Provide the (x, y) coordinate of the cell's center where the given text is located.  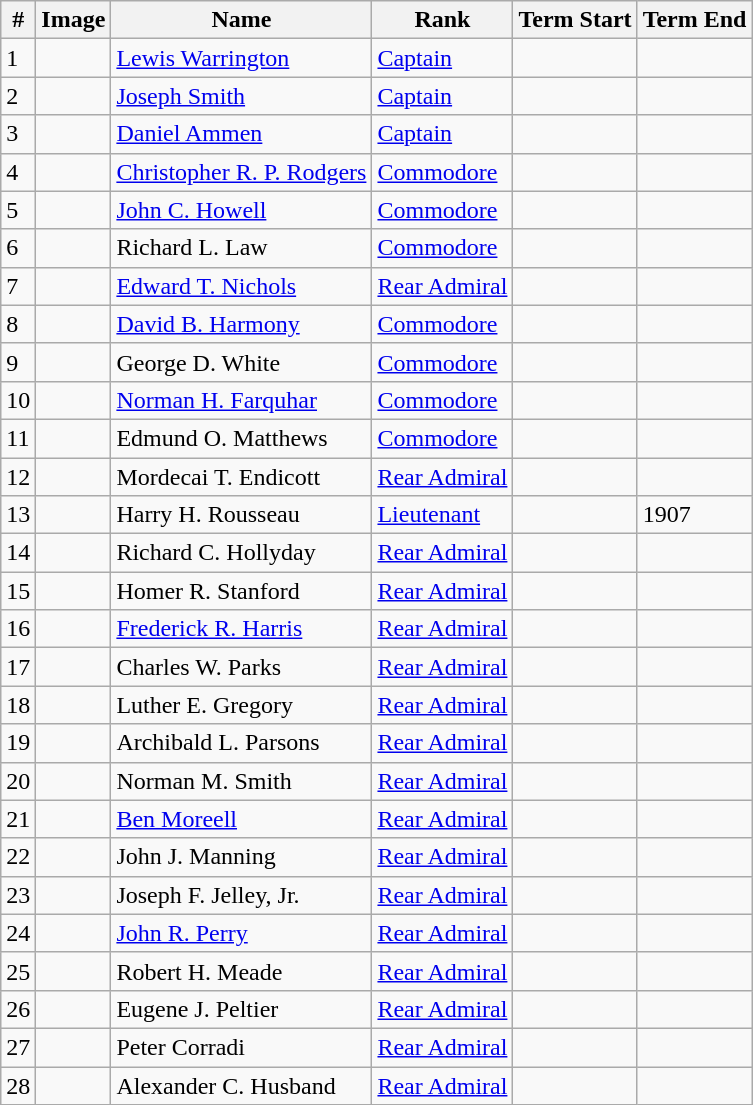
24 (18, 933)
Alexander C. Husband (242, 1085)
16 (18, 629)
Term Start (575, 20)
20 (18, 781)
Christopher R. P. Rodgers (242, 172)
28 (18, 1085)
5 (18, 210)
6 (18, 248)
22 (18, 857)
15 (18, 591)
Harry H. Rousseau (242, 515)
Name (242, 20)
19 (18, 743)
9 (18, 362)
23 (18, 895)
Mordecai T. Endicott (242, 477)
10 (18, 400)
John J. Manning (242, 857)
David B. Harmony (242, 324)
John R. Perry (242, 933)
13 (18, 515)
4 (18, 172)
Joseph Smith (242, 96)
Richard L. Law (242, 248)
Norman M. Smith (242, 781)
14 (18, 553)
Lieutenant (442, 515)
Rank (442, 20)
Homer R. Stanford (242, 591)
Eugene J. Peltier (242, 1009)
2 (18, 96)
Ben Moreell (242, 819)
Robert H. Meade (242, 971)
Term End (694, 20)
Frederick R. Harris (242, 629)
Edmund O. Matthews (242, 438)
Lewis Warrington (242, 58)
3 (18, 134)
25 (18, 971)
Joseph F. Jelley, Jr. (242, 895)
Luther E. Gregory (242, 705)
George D. White (242, 362)
Edward T. Nichols (242, 286)
1907 (694, 515)
12 (18, 477)
1 (18, 58)
17 (18, 667)
Richard C. Hollyday (242, 553)
26 (18, 1009)
# (18, 20)
Norman H. Farquhar (242, 400)
21 (18, 819)
8 (18, 324)
Charles W. Parks (242, 667)
18 (18, 705)
Image (74, 20)
John C. Howell (242, 210)
Peter Corradi (242, 1047)
27 (18, 1047)
11 (18, 438)
7 (18, 286)
Archibald L. Parsons (242, 743)
Daniel Ammen (242, 134)
